Detect which cell encompasses the target text, then output its (X, Y) center coordinate. 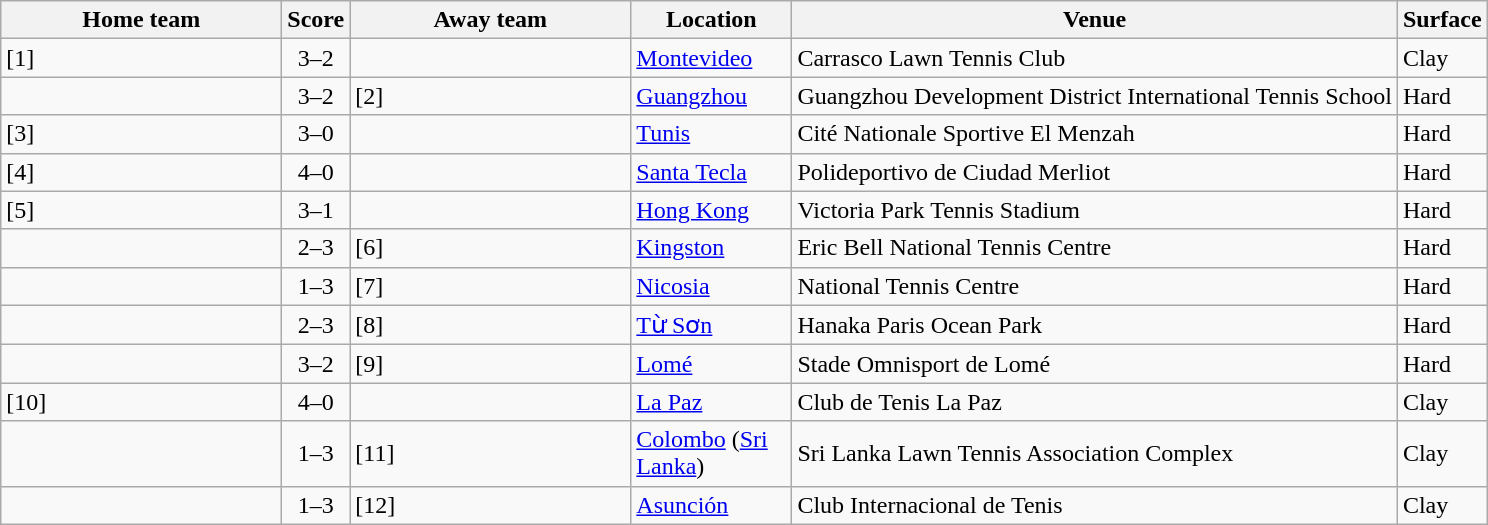
Club de Tenis La Paz (1094, 402)
Club Internacional de Tenis (1094, 505)
[4] (142, 172)
National Tennis Centre (1094, 286)
[10] (142, 402)
Stade Omnisport de Lomé (1094, 364)
Cité Nationale Sportive El Menzah (1094, 134)
Victoria Park Tennis Stadium (1094, 210)
Sri Lanka Lawn Tennis Association Complex (1094, 454)
Từ Sơn (712, 325)
Surface (1442, 20)
[8] (490, 325)
[2] (490, 96)
[6] (490, 248)
Montevideo (712, 58)
Hong Kong (712, 210)
Score (316, 20)
Guangzhou Development District International Tennis School (1094, 96)
Venue (1094, 20)
[12] (490, 505)
Home team (142, 20)
Colombo (Sri Lanka) (712, 454)
[9] (490, 364)
[3] (142, 134)
Carrasco Lawn Tennis Club (1094, 58)
Santa Tecla (712, 172)
3–1 (316, 210)
La Paz (712, 402)
Location (712, 20)
Eric Bell National Tennis Centre (1094, 248)
[5] (142, 210)
Polideportivo de Ciudad Merliot (1094, 172)
3–0 (316, 134)
Hanaka Paris Ocean Park (1094, 325)
Guangzhou (712, 96)
[11] (490, 454)
[1] (142, 58)
Away team (490, 20)
Lomé (712, 364)
Nicosia (712, 286)
Kingston (712, 248)
Tunis (712, 134)
Asunción (712, 505)
[7] (490, 286)
